For the text-containing cell, return its midpoint in [x, y] coordinate format. 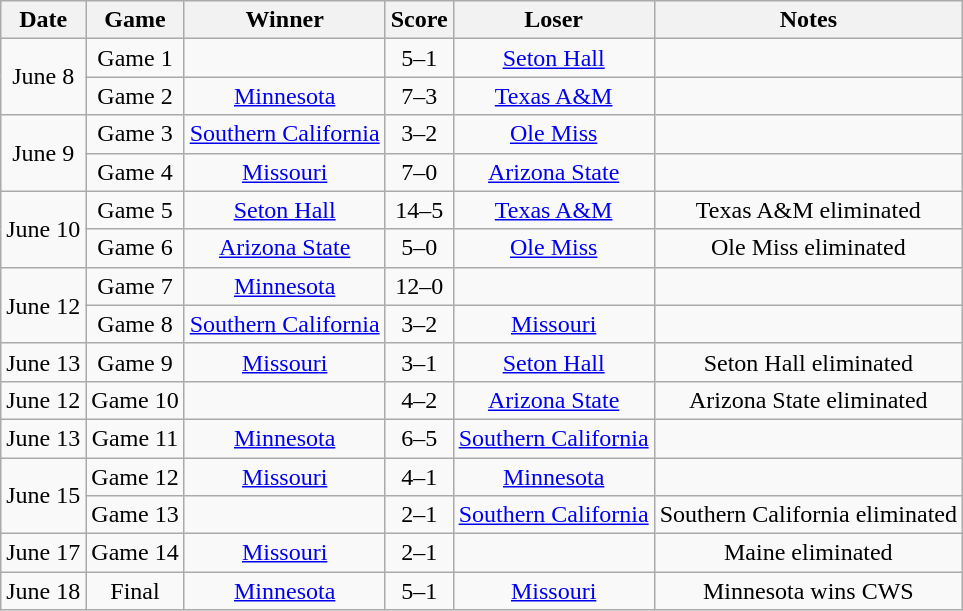
Arizona State eliminated [808, 400]
June 8 [44, 77]
June 18 [44, 591]
Game 5 [135, 210]
Game 8 [135, 324]
Minnesota wins CWS [808, 591]
Game 3 [135, 134]
Score [419, 20]
Game 13 [135, 515]
Game 11 [135, 438]
June 15 [44, 496]
3–1 [419, 362]
Maine eliminated [808, 553]
5–0 [419, 248]
Southern California eliminated [808, 515]
June 9 [44, 153]
Game 14 [135, 553]
June 17 [44, 553]
Final [135, 591]
Game 2 [135, 96]
Game 4 [135, 172]
14–5 [419, 210]
Date [44, 20]
7–3 [419, 96]
Game 10 [135, 400]
Loser [554, 20]
Game 6 [135, 248]
4–2 [419, 400]
Seton Hall eliminated [808, 362]
Game 1 [135, 58]
June 10 [44, 229]
12–0 [419, 286]
Game 7 [135, 286]
4–1 [419, 477]
Game 12 [135, 477]
6–5 [419, 438]
Notes [808, 20]
Game 9 [135, 362]
7–0 [419, 172]
Game [135, 20]
Texas A&M eliminated [808, 210]
Winner [284, 20]
Ole Miss eliminated [808, 248]
